Find where the given text appears and provide that cell's center as (x, y) coordinate. 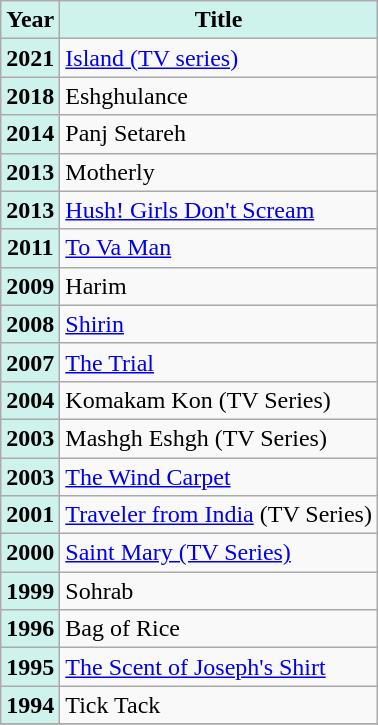
The Wind Carpet (219, 477)
2011 (30, 248)
Title (219, 20)
Bag of Rice (219, 629)
Hush! Girls Don't Scream (219, 210)
Saint Mary (TV Series) (219, 553)
2021 (30, 58)
Island (TV series) (219, 58)
Harim (219, 286)
2009 (30, 286)
2014 (30, 134)
2000 (30, 553)
The Scent of Joseph's Shirt (219, 667)
1994 (30, 705)
Panj Setareh (219, 134)
Tick Tack (219, 705)
To Va Man (219, 248)
2008 (30, 324)
Traveler from India (TV Series) (219, 515)
Mashgh Eshgh (TV Series) (219, 438)
Sohrab (219, 591)
1995 (30, 667)
Shirin (219, 324)
The Trial (219, 362)
Motherly (219, 172)
2004 (30, 400)
1996 (30, 629)
Komakam Kon (TV Series) (219, 400)
Year (30, 20)
2001 (30, 515)
Eshghulance (219, 96)
2007 (30, 362)
1999 (30, 591)
2018 (30, 96)
